Provide the [x, y] coordinate of the cell's center where the given text is located.  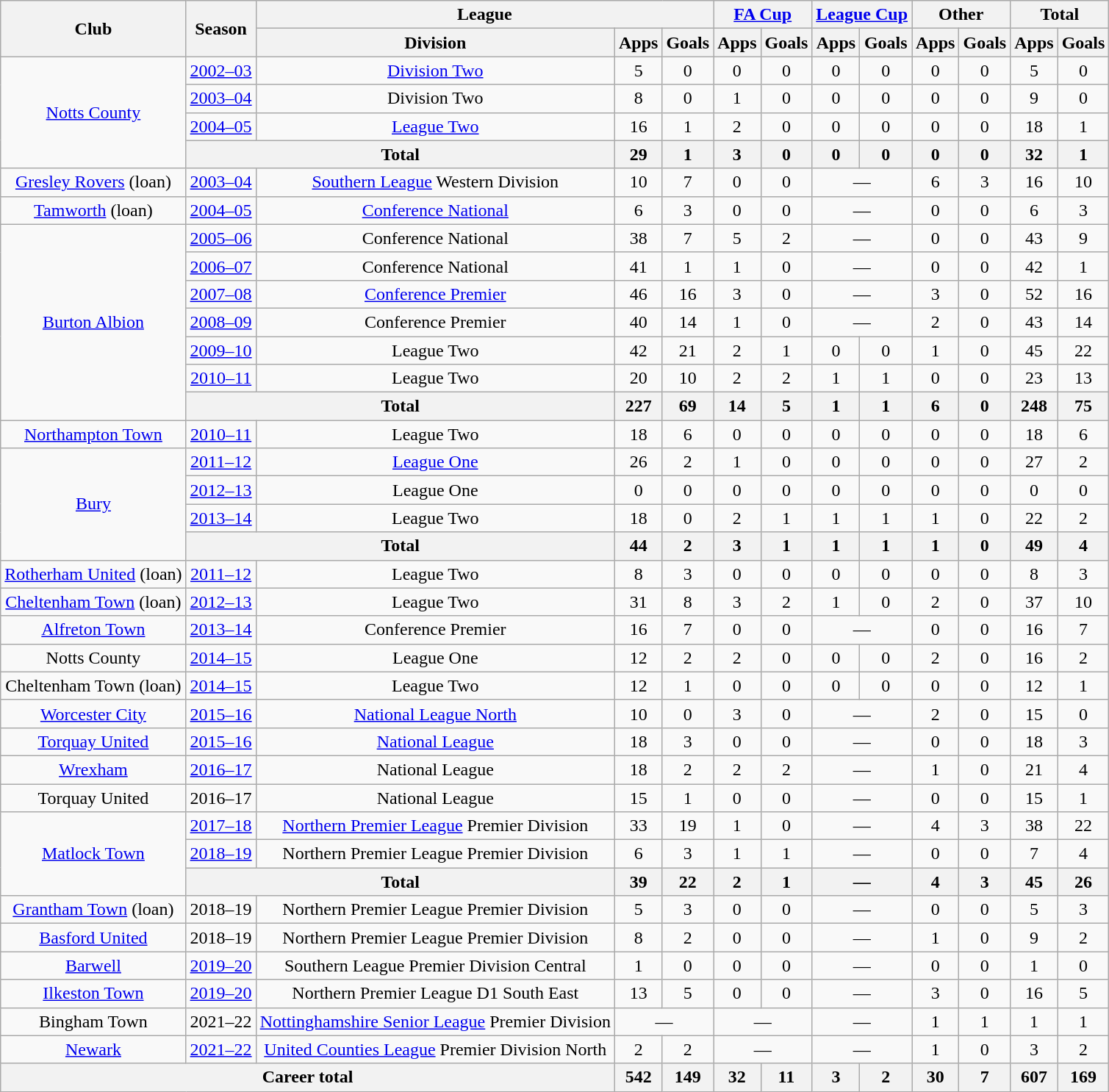
2005–06 [220, 238]
33 [638, 826]
69 [688, 406]
FA Cup [763, 15]
149 [688, 1077]
Career total [308, 1077]
Club [93, 29]
52 [1034, 294]
542 [638, 1077]
607 [1034, 1077]
31 [638, 602]
Burton Albion [93, 322]
Gresley Rovers (loan) [93, 182]
2006–07 [220, 266]
169 [1083, 1077]
Barwell [93, 966]
37 [1034, 602]
75 [1083, 406]
Division [435, 43]
Northern Premier League D1 South East [435, 994]
Matlock Town [93, 854]
29 [638, 154]
2002–03 [220, 71]
23 [1034, 378]
41 [638, 266]
Season [220, 29]
20 [638, 378]
Nottinghamshire Senior League Premier Division [435, 1021]
Newark [93, 1049]
Bingham Town [93, 1021]
27 [1034, 462]
Southern League Premier Division Central [435, 966]
39 [638, 882]
227 [638, 406]
44 [638, 546]
Basford United [93, 938]
2007–08 [220, 294]
League Cup [862, 15]
46 [638, 294]
Northampton Town [93, 434]
Worcester City [93, 714]
Southern League Western Division [435, 182]
19 [688, 826]
United Counties League Premier Division North [435, 1049]
Tamworth (loan) [93, 210]
Grantham Town (loan) [93, 910]
Rotherham United (loan) [93, 574]
30 [936, 1077]
League [484, 15]
Wrexham [93, 769]
11 [786, 1077]
Other [961, 15]
Ilkeston Town [93, 994]
National League North [435, 714]
40 [638, 322]
2017–18 [220, 826]
49 [1034, 546]
Bury [93, 504]
2009–10 [220, 351]
2008–09 [220, 322]
248 [1034, 406]
Alfreton Town [93, 630]
